From the cell containing the given text, extract its center point as [X, Y] coordinate. 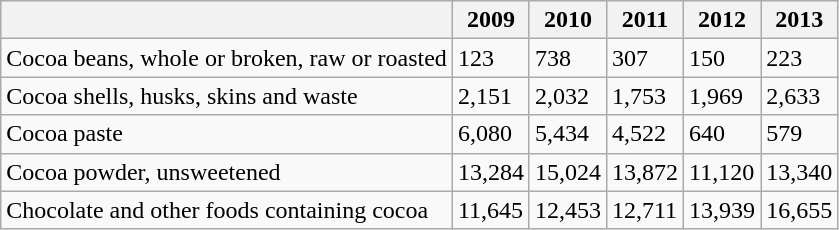
12,711 [644, 210]
13,284 [490, 172]
12,453 [568, 210]
2,151 [490, 96]
Cocoa shells, husks, skins and waste [227, 96]
307 [644, 58]
6,080 [490, 134]
Cocoa paste [227, 134]
2,032 [568, 96]
16,655 [800, 210]
1,969 [722, 96]
738 [568, 58]
5,434 [568, 134]
640 [722, 134]
13,872 [644, 172]
2010 [568, 20]
13,340 [800, 172]
2011 [644, 20]
223 [800, 58]
579 [800, 134]
11,645 [490, 210]
Cocoa beans, whole or broken, raw or roasted [227, 58]
150 [722, 58]
11,120 [722, 172]
4,522 [644, 134]
2009 [490, 20]
1,753 [644, 96]
Cocoa powder, unsweetened [227, 172]
15,024 [568, 172]
13,939 [722, 210]
Chocolate and other foods containing cocoa [227, 210]
2,633 [800, 96]
123 [490, 58]
2012 [722, 20]
2013 [800, 20]
